From the cell containing the given text, extract its center point as [x, y] coordinate. 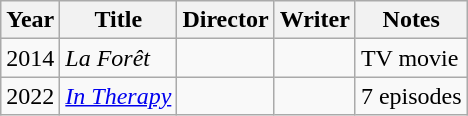
Notes [411, 20]
Director [226, 20]
7 episodes [411, 96]
2014 [30, 58]
2022 [30, 96]
La Forêt [118, 58]
Year [30, 20]
Title [118, 20]
Writer [314, 20]
In Therapy [118, 96]
TV movie [411, 58]
